Provide the [X, Y] coordinate of the cell's center where the given text is located.  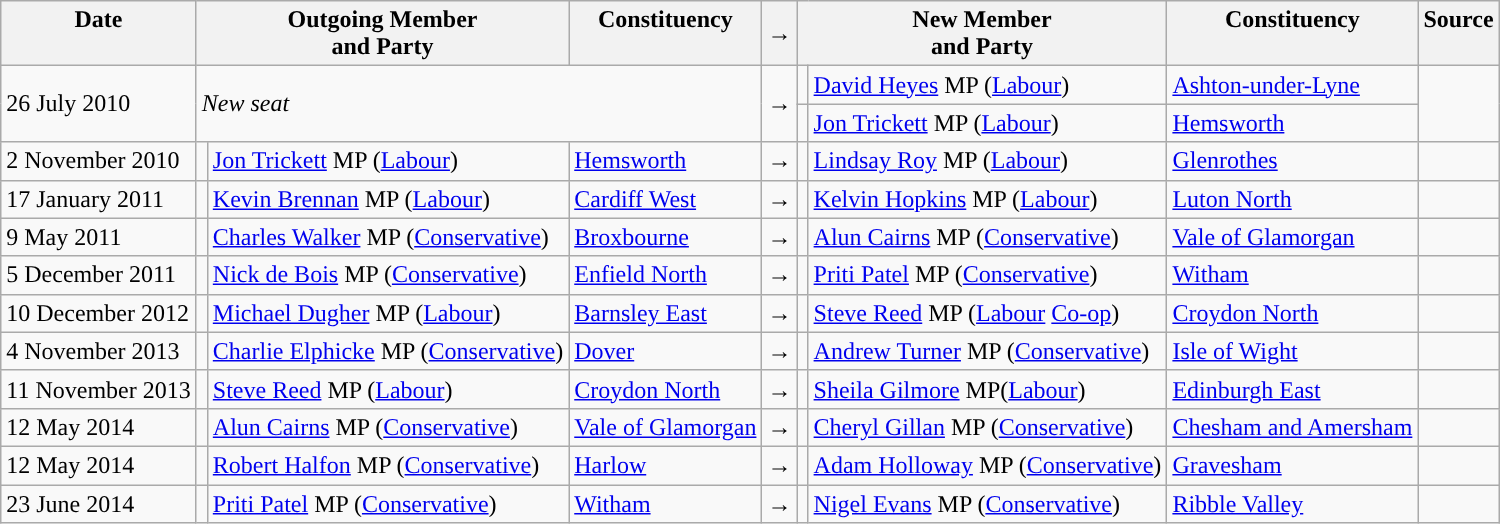
Harlow [666, 465]
Steve Reed MP (Labour Co-op) [988, 313]
Barnsley East [666, 313]
Chesham and Amersham [1292, 427]
New Memberand Party [982, 34]
New seat [479, 104]
Isle of Wight [1292, 351]
5 December 2011 [98, 275]
Broxbourne [666, 237]
4 November 2013 [98, 351]
Steve Reed MP (Labour) [388, 389]
Sheila Gilmore MP(Labour) [988, 389]
Cardiff West [666, 199]
Nick de Bois MP (Conservative) [388, 275]
Ashton-under-Lyne [1292, 85]
17 January 2011 [98, 199]
10 December 2012 [98, 313]
Kelvin Hopkins MP (Labour) [988, 199]
26 July 2010 [98, 104]
11 November 2013 [98, 389]
9 May 2011 [98, 237]
Cheryl Gillan MP (Conservative) [988, 427]
Outgoing Memberand Party [382, 34]
Dover [666, 351]
Nigel Evans MP (Conservative) [988, 503]
Michael Dugher MP (Labour) [388, 313]
Andrew Turner MP (Conservative) [988, 351]
Glenrothes [1292, 161]
Ribble Valley [1292, 503]
Charlie Elphicke MP (Conservative) [388, 351]
Luton North [1292, 199]
David Heyes MP (Labour) [988, 85]
Date [98, 34]
23 June 2014 [98, 503]
2 November 2010 [98, 161]
Enfield North [666, 275]
Lindsay Roy MP (Labour) [988, 161]
Robert Halfon MP (Conservative) [388, 465]
Edinburgh East [1292, 389]
Adam Holloway MP (Conservative) [988, 465]
Gravesham [1292, 465]
Source [1458, 34]
Kevin Brennan MP (Labour) [388, 199]
Charles Walker MP (Conservative) [388, 237]
